Locate the cell with the specified text and output its [x, y] center coordinate. 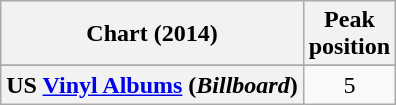
5 [349, 85]
Peak position [349, 34]
US Vinyl Albums (Billboard) [152, 85]
Chart (2014) [152, 34]
